Output the [x, y] coordinate of the center of the cell containing the given text.  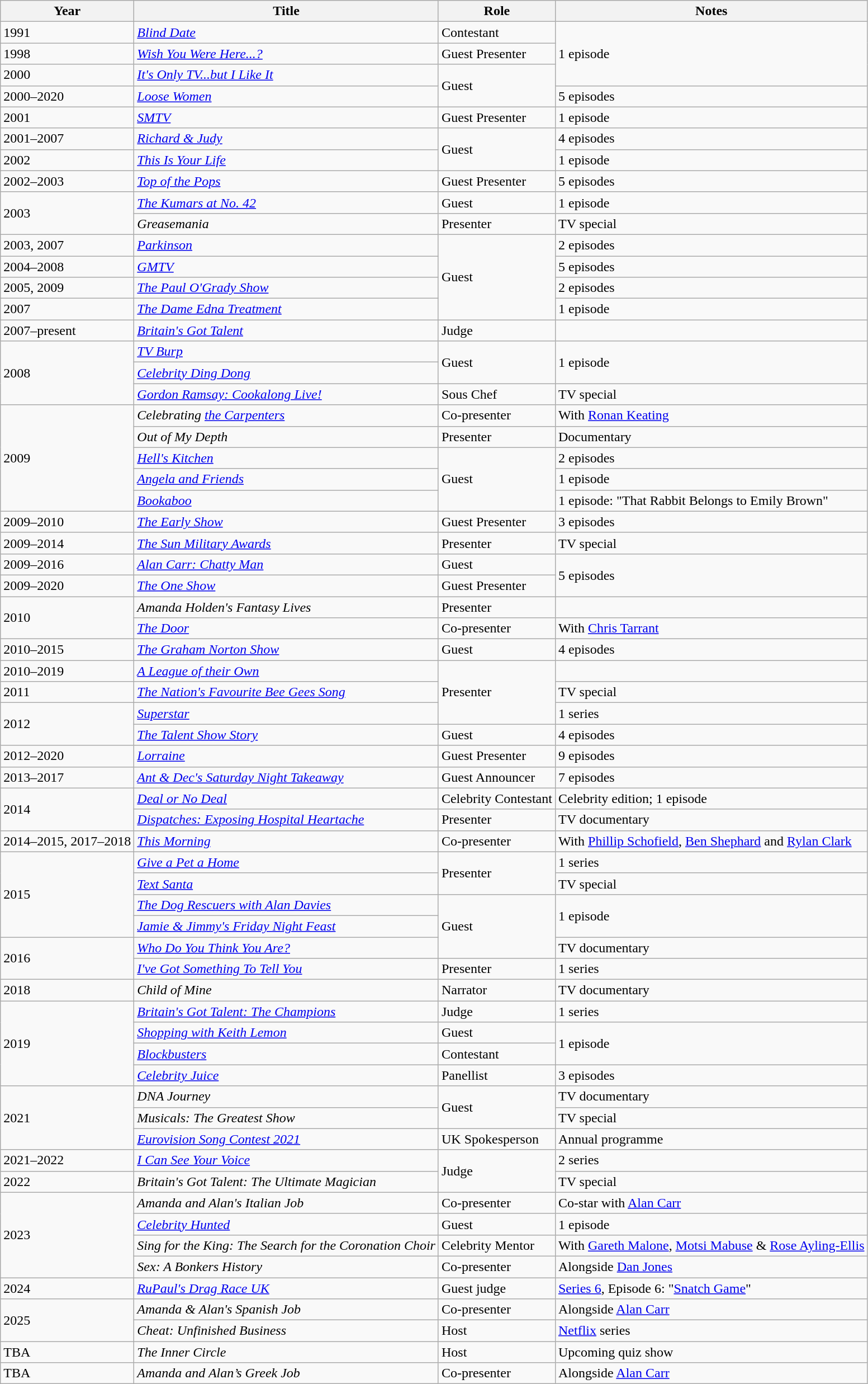
2010–2019 [67, 671]
Celebrating the Carpenters [286, 415]
Notes [711, 11]
2009–2016 [67, 564]
Sing for the King: The Search for the Coronation Choir [286, 1245]
2024 [67, 1288]
It's Only TV...but I Like It [286, 75]
2005, 2009 [67, 288]
Alan Carr: Chatty Man [286, 564]
2000 [67, 75]
The Dog Rescuers with Alan Davies [286, 905]
The Door [286, 629]
2007 [67, 309]
Lorraine [286, 756]
Role [496, 11]
The Early Show [286, 522]
I've Got Something To Tell You [286, 969]
Sex: A Bonkers History [286, 1267]
2012–2020 [67, 756]
Child of Mine [286, 990]
Wish You Were Here...? [286, 54]
Jamie & Jimmy's Friday Night Feast [286, 926]
Celebrity Mentor [496, 1245]
Amanda and Alan's Italian Job [286, 1203]
Blind Date [286, 32]
2014–2015, 2017–2018 [67, 841]
7 episodes [711, 777]
The One Show [286, 585]
Upcoming quiz show [711, 1352]
Out of My Depth [286, 437]
Year [67, 11]
Netflix series [711, 1331]
Annual programme [711, 1139]
2015 [67, 894]
With Ronan Keating [711, 415]
Sous Chef [496, 394]
RuPaul's Drag Race UK [286, 1288]
2016 [67, 958]
GMTV [286, 267]
2002–2003 [67, 181]
2019 [67, 1043]
TV Burp [286, 352]
Shopping with Keith Lemon [286, 1033]
The Paul O'Grady Show [286, 288]
Angela and Friends [286, 479]
Blockbusters [286, 1054]
2003, 2007 [67, 245]
Celebrity Juice [286, 1075]
Loose Women [286, 96]
The Nation's Favourite Bee Gees Song [286, 692]
Guest judge [496, 1288]
SMTV [286, 117]
Documentary [711, 437]
2010–2015 [67, 650]
Celebrity edition; 1 episode [711, 799]
Hell's Kitchen [286, 458]
Who Do You Think You Are? [286, 948]
The Kumars at No. 42 [286, 202]
Parkinson [286, 245]
The Dame Edna Treatment [286, 309]
Greasemania [286, 224]
2021–2022 [67, 1160]
2009–2010 [67, 522]
Top of the Pops [286, 181]
Eurovision Song Contest 2021 [286, 1139]
2025 [67, 1320]
Celebrity Hunted [286, 1224]
Series 6, Episode 6: "Snatch Game" [711, 1288]
2002 [67, 160]
1998 [67, 54]
The Graham Norton Show [286, 650]
2004–2008 [67, 267]
Gordon Ramsay: Cookalong Live! [286, 394]
Title [286, 11]
Ant & Dec's Saturday Night Takeaway [286, 777]
Guest Announcer [496, 777]
2012 [67, 724]
2001–2007 [67, 139]
1 episode: "That Rabbit Belongs to Emily Brown" [711, 500]
Britain's Got Talent: The Ultimate Magician [286, 1182]
2011 [67, 692]
Celebrity Contestant [496, 799]
2007–present [67, 330]
1991 [67, 32]
2010 [67, 617]
2 series [711, 1160]
Narrator [496, 990]
2003 [67, 213]
Amanda Holden's Fantasy Lives [286, 607]
Give a Pet a Home [286, 862]
Richard & Judy [286, 139]
Britain's Got Talent: The Champions [286, 1012]
2001 [67, 117]
2008 [67, 373]
2023 [67, 1235]
Musicals: The Greatest Show [286, 1118]
With Phillip Schofield, Ben Shephard and Rylan Clark [711, 841]
Text Santa [286, 884]
The Inner Circle [286, 1352]
2018 [67, 990]
Amanda & Alan's Spanish Job [286, 1310]
I Can See Your Voice [286, 1160]
2013–2017 [67, 777]
2009–2020 [67, 585]
This Is Your Life [286, 160]
Alongside Dan Jones [711, 1267]
Dispatches: Exposing Hospital Heartache [286, 820]
Celebrity Ding Dong [286, 373]
DNA Journey [286, 1097]
Bookaboo [286, 500]
Cheat: Unfinished Business [286, 1331]
Deal or No Deal [286, 799]
2014 [67, 809]
2022 [67, 1182]
This Morning [286, 841]
The Talent Show Story [286, 735]
9 episodes [711, 756]
Panellist [496, 1075]
2000–2020 [67, 96]
Amanda and Alan’s Greek Job [286, 1373]
With Chris Tarrant [711, 629]
Superstar [286, 714]
2021 [67, 1118]
2009–2014 [67, 543]
Co-star with Alan Carr [711, 1203]
UK Spokesperson [496, 1139]
A League of their Own [286, 671]
With Gareth Malone, Motsi Mabuse & Rose Ayling-Ellis [711, 1245]
2009 [67, 458]
Britain's Got Talent [286, 330]
The Sun Military Awards [286, 543]
